Return the [X, Y] coordinate for the center point of the cell that contains the specified text.  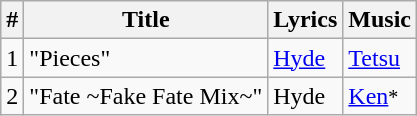
1 [12, 58]
Lyrics [306, 20]
2 [12, 96]
# [12, 20]
Music [380, 20]
Tetsu [380, 58]
Title [146, 20]
Ken* [380, 96]
"Pieces" [146, 58]
"Fate ~Fake Fate Mix~" [146, 96]
